Capture the cell that displays the provided text and extract its (X, Y) central coordinate. 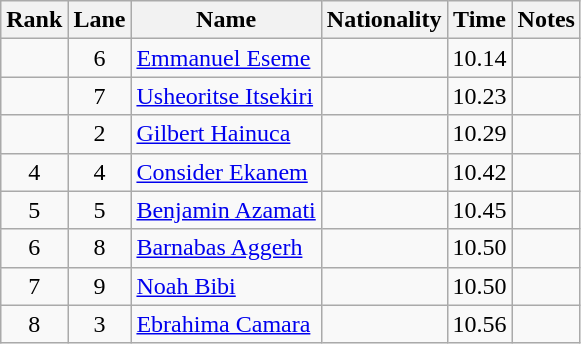
Emmanuel Eseme (226, 58)
2 (100, 134)
Lane (100, 20)
10.45 (480, 210)
9 (100, 286)
Ebrahima Camara (226, 324)
Gilbert Hainuca (226, 134)
Nationality (384, 20)
10.14 (480, 58)
Name (226, 20)
10.29 (480, 134)
10.23 (480, 96)
10.56 (480, 324)
3 (100, 324)
Rank (34, 20)
Time (480, 20)
Notes (546, 20)
Benjamin Azamati (226, 210)
10.42 (480, 172)
Barnabas Aggerh (226, 248)
Consider Ekanem (226, 172)
Noah Bibi (226, 286)
Usheoritse Itsekiri (226, 96)
